For the text-containing cell, return its midpoint in [X, Y] coordinate format. 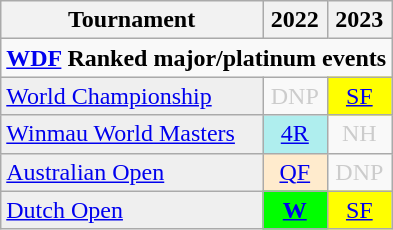
2022 [296, 20]
Winmau World Masters [132, 134]
WDF Ranked major/platinum events [196, 58]
NH [360, 134]
Tournament [132, 20]
2023 [360, 20]
QF [296, 172]
World Championship [132, 96]
Australian Open [132, 172]
4R [296, 134]
Dutch Open [132, 210]
W [296, 210]
